Capture the cell that displays the provided text and extract its [X, Y] central coordinate. 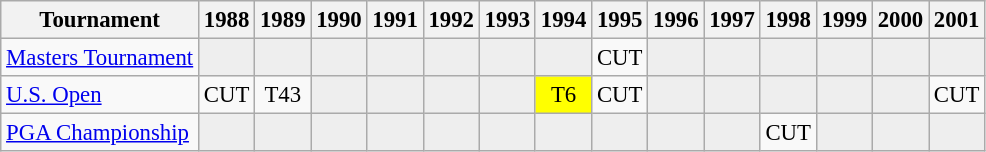
Tournament [100, 20]
T6 [563, 95]
2001 [957, 20]
1998 [788, 20]
2000 [900, 20]
1997 [732, 20]
1991 [395, 20]
1995 [620, 20]
U.S. Open [100, 95]
1993 [507, 20]
T43 [283, 95]
Masters Tournament [100, 58]
1994 [563, 20]
1989 [283, 20]
1992 [451, 20]
1999 [844, 20]
1996 [676, 20]
1990 [339, 20]
1988 [227, 20]
PGA Championship [100, 133]
